From the cell containing the given text, extract its center point as (x, y) coordinate. 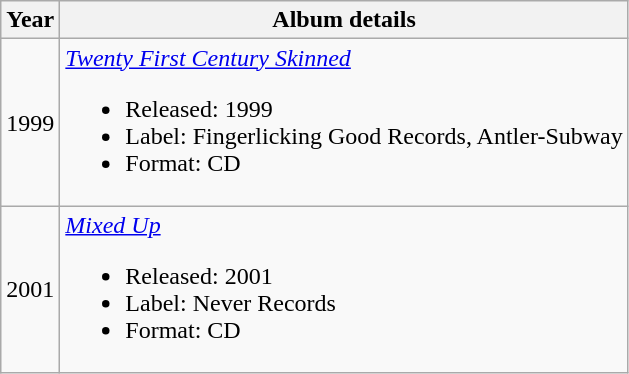
1999 (30, 122)
Twenty First Century SkinnedReleased: 1999Label: Fingerlicking Good Records, Antler-SubwayFormat: CD (344, 122)
Mixed UpReleased: 2001Label: Never RecordsFormat: CD (344, 290)
Year (30, 20)
2001 (30, 290)
Album details (344, 20)
